Return (x, y) of the center of cell containing provided text 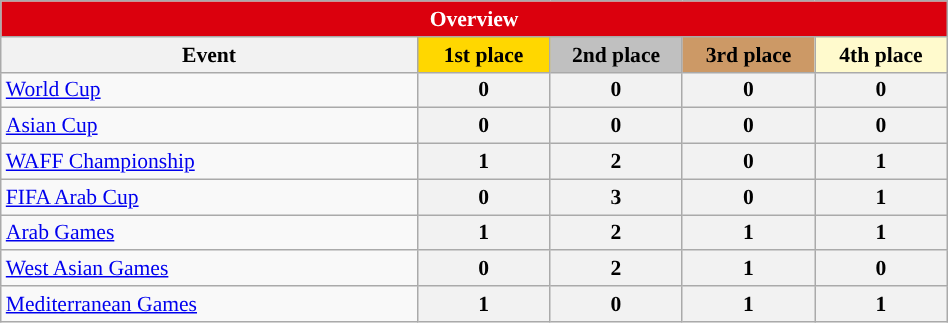
WAFF Championship (210, 162)
2nd place (616, 55)
Mediterranean Games (210, 304)
World Cup (210, 90)
West Asian Games (210, 269)
3 (616, 197)
3rd place (748, 55)
Arab Games (210, 233)
Event (210, 55)
4th place (881, 55)
Asian Cup (210, 126)
Overview (474, 19)
1st place (483, 55)
FIFA Arab Cup (210, 197)
